Search for the cell housing the specified text and yield its (x, y) center coordinate. 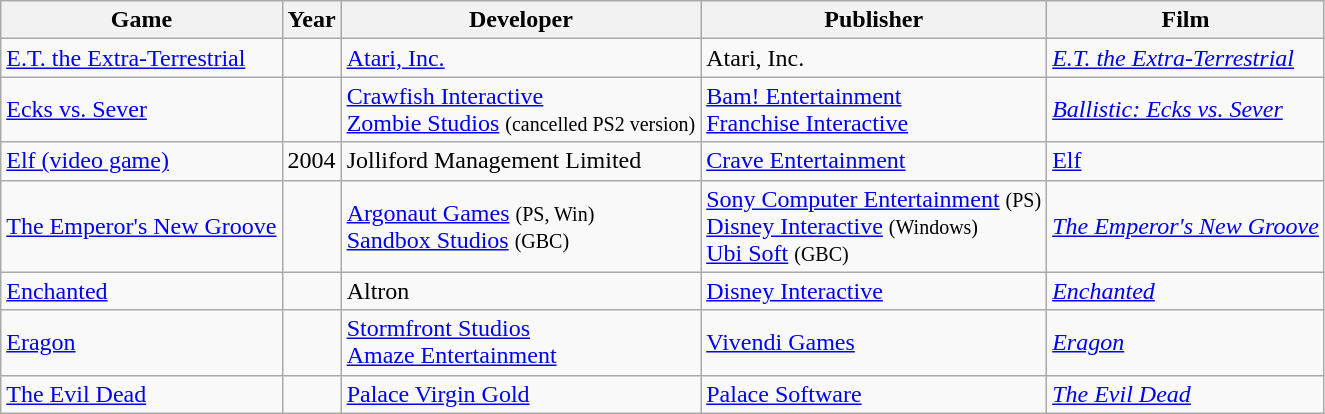
Altron (521, 291)
Palace Software (874, 394)
Palace Virgin Gold (521, 394)
Vivendi Games (874, 342)
Elf (1186, 161)
Developer (521, 20)
Publisher (874, 20)
Argonaut Games (PS, Win)Sandbox Studios (GBC) (521, 226)
2004 (312, 161)
Bam! Entertainment Franchise Interactive (874, 110)
Sony Computer Entertainment (PS)Disney Interactive (Windows)Ubi Soft (GBC) (874, 226)
Jolliford Management Limited (521, 161)
Stormfront StudiosAmaze Entertainment (521, 342)
Ballistic: Ecks vs. Sever (1186, 110)
Disney Interactive (874, 291)
Crave Entertainment (874, 161)
Year (312, 20)
Crawfish Interactive Zombie Studios (cancelled PS2 version) (521, 110)
Ecks vs. Sever (142, 110)
Film (1186, 20)
Game (142, 20)
Elf (video game) (142, 161)
